Identify which cell holds the provided text, then report its (x, y) central coordinate. 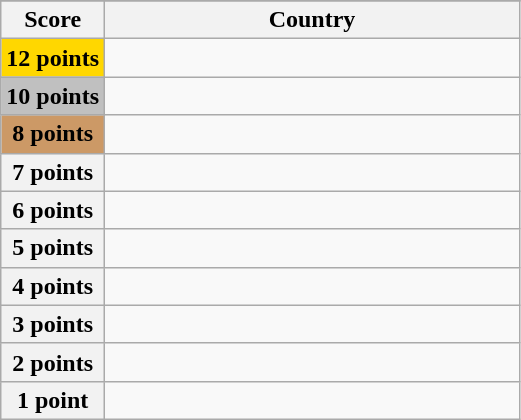
10 points (53, 96)
Score (53, 20)
8 points (53, 134)
7 points (53, 172)
4 points (53, 286)
12 points (53, 58)
1 point (53, 400)
6 points (53, 210)
Country (312, 20)
3 points (53, 324)
5 points (53, 248)
2 points (53, 362)
